Search for the cell housing the specified text and yield its (x, y) center coordinate. 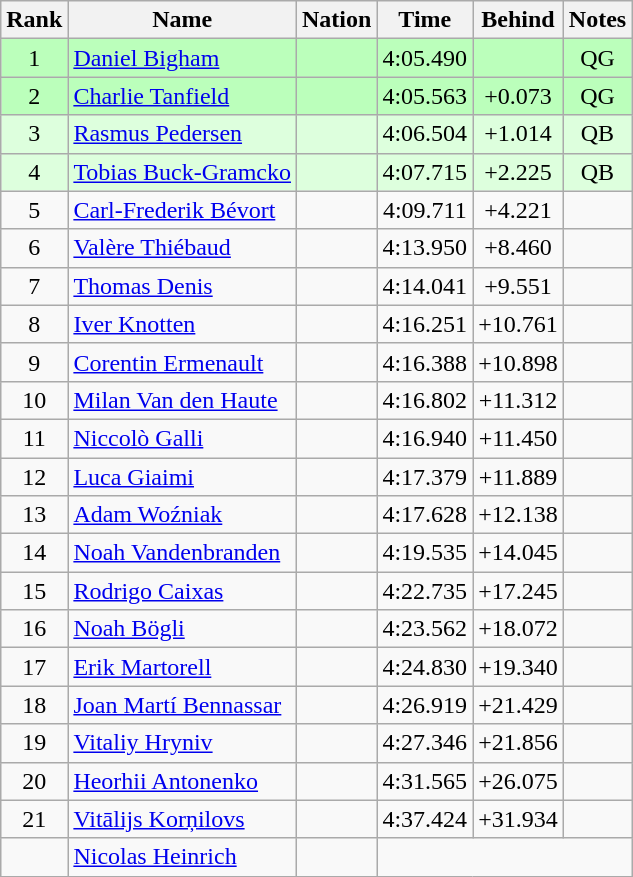
+11.450 (518, 438)
+11.312 (518, 400)
+10.898 (518, 362)
Vitālijs Korņilovs (182, 819)
+31.934 (518, 819)
4:16.940 (425, 438)
3 (34, 134)
+26.075 (518, 781)
4:07.715 (425, 172)
+2.225 (518, 172)
+8.460 (518, 248)
4:06.504 (425, 134)
11 (34, 438)
18 (34, 705)
+21.856 (518, 743)
4:13.950 (425, 248)
9 (34, 362)
4:22.735 (425, 591)
Nicolas Heinrich (182, 857)
19 (34, 743)
17 (34, 667)
8 (34, 324)
+19.340 (518, 667)
Niccolò Galli (182, 438)
+11.889 (518, 477)
4:23.562 (425, 629)
12 (34, 477)
+12.138 (518, 515)
+21.429 (518, 705)
Vitaliy Hryniv (182, 743)
Behind (518, 20)
+17.245 (518, 591)
Rasmus Pedersen (182, 134)
4:24.830 (425, 667)
7 (34, 286)
Adam Woźniak (182, 515)
Rank (34, 20)
1 (34, 58)
Iver Knotten (182, 324)
4:09.711 (425, 210)
13 (34, 515)
4:14.041 (425, 286)
Notes (597, 20)
+1.014 (518, 134)
4:17.628 (425, 515)
Rodrigo Caixas (182, 591)
Time (425, 20)
+4.221 (518, 210)
14 (34, 553)
16 (34, 629)
+9.551 (518, 286)
2 (34, 96)
Charlie Tanfield (182, 96)
+14.045 (518, 553)
Joan Martí Bennassar (182, 705)
4:26.919 (425, 705)
4:16.802 (425, 400)
Heorhii Antonenko (182, 781)
4:05.490 (425, 58)
4:05.563 (425, 96)
Daniel Bigham (182, 58)
20 (34, 781)
Corentin Ermenault (182, 362)
4:16.388 (425, 362)
4:16.251 (425, 324)
4:27.346 (425, 743)
4 (34, 172)
+18.072 (518, 629)
21 (34, 819)
Name (182, 20)
4:31.565 (425, 781)
+0.073 (518, 96)
+10.761 (518, 324)
4:17.379 (425, 477)
10 (34, 400)
4:37.424 (425, 819)
Nation (337, 20)
Tobias Buck-Gramcko (182, 172)
15 (34, 591)
Thomas Denis (182, 286)
Valère Thiébaud (182, 248)
Luca Giaimi (182, 477)
6 (34, 248)
Noah Vandenbranden (182, 553)
4:19.535 (425, 553)
5 (34, 210)
Milan Van den Haute (182, 400)
Noah Bögli (182, 629)
Erik Martorell (182, 667)
Carl-Frederik Bévort (182, 210)
